For the text-containing cell, return its midpoint in (x, y) coordinate format. 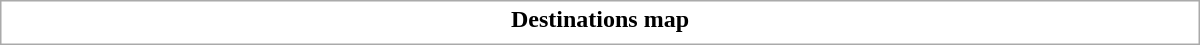
Destinations map (600, 19)
